Identify which cell holds the provided text, then report its (x, y) central coordinate. 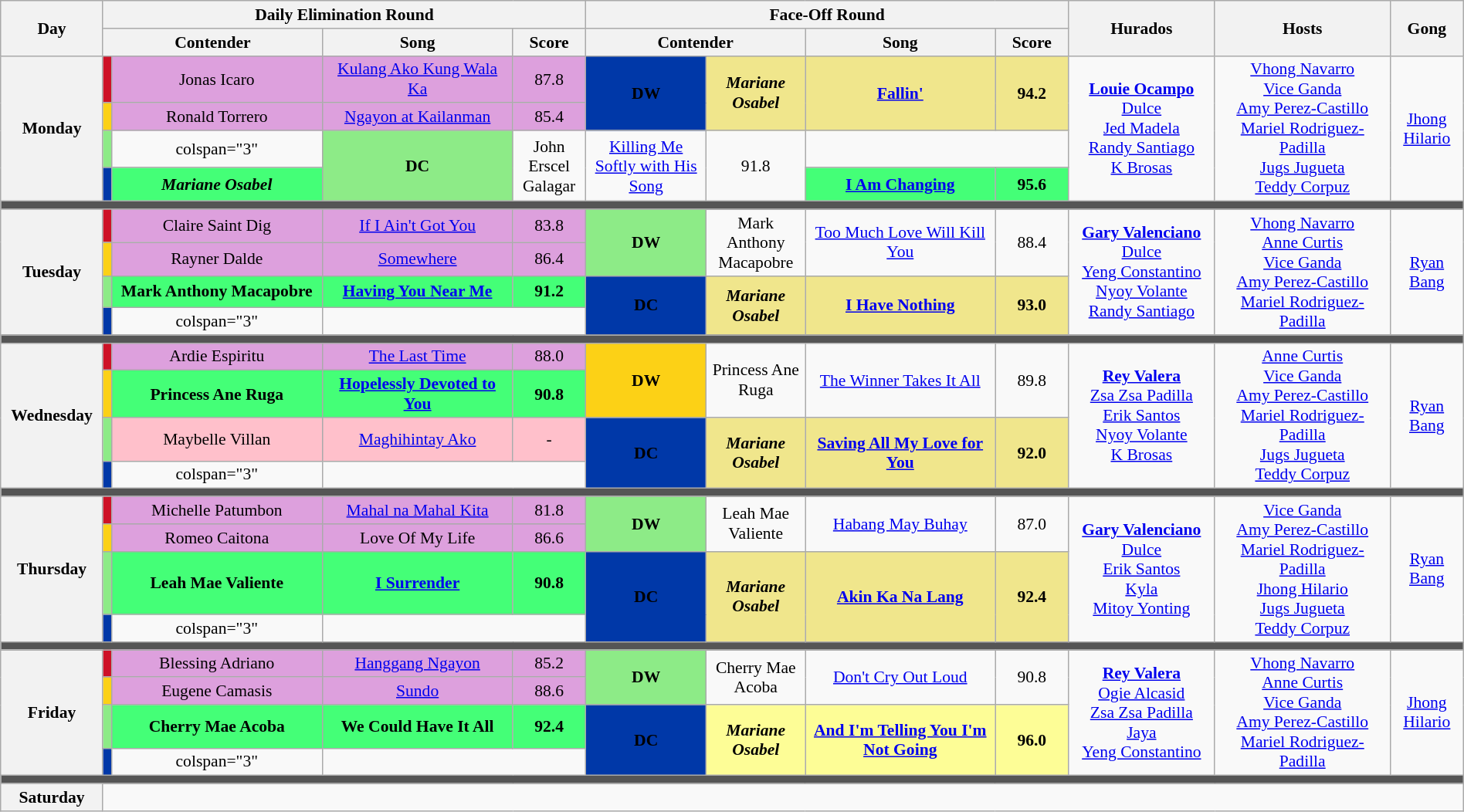
Thursday (53, 570)
87.8 (550, 79)
Ronald Torrero (216, 117)
Rayner Dalde (216, 259)
Hurados (1141, 28)
Somewhere (417, 259)
Monday (53, 128)
Saturday (53, 797)
94.2 (1032, 93)
Hopelessly Devoted to You (417, 394)
Fallin' (900, 93)
The Last Time (417, 357)
Rey ValeraZsa Zsa PadillaErik SantosNyoy VolanteK Brosas (1141, 415)
Louie OcampoDulceJed MadelaRandy SantiagoK Brosas (1141, 128)
And I'm Telling You I'm Not Going (900, 740)
88.6 (550, 692)
Tuesday (53, 272)
I Have Nothing (900, 306)
Rey ValeraOgie AlcasidZsa Zsa PadillaJayaYeng Constantino (1141, 713)
85.4 (550, 117)
91.8 (756, 166)
Love Of My Life (417, 538)
95.6 (1032, 185)
Vhong NavarroVice GandaAmy Perez-CastilloMariel Rodriguez-PadillaJugs JuguetaTeddy Corpuz (1302, 128)
96.0 (1032, 740)
89.8 (1032, 380)
- (550, 439)
Kulang Ako Kung Wala Ka (417, 79)
Ngayon at Kailanman (417, 117)
Anne CurtisVice GandaAmy Perez-CastilloMariel Rodriguez-PadillaJugs JuguetaTeddy Corpuz (1302, 415)
92.0 (1032, 453)
Akin Ka Na Lang (900, 596)
Having You Near Me (417, 292)
Sundo (417, 692)
Hanggang Ngayon (417, 664)
88.0 (550, 357)
Face-Off Round (826, 15)
93.0 (1032, 306)
The Winner Takes It All (900, 380)
86.6 (550, 538)
Maybelle Villan (216, 439)
Blessing Adriano (216, 664)
Gary ValencianoDulceYeng ConstantinoNyoy VolanteRandy Santiago (1141, 272)
Saving All My Love for You (900, 453)
Too Much Love Will Kill You (900, 242)
Killing Me Softly with His Song (646, 166)
We Could Have It All (417, 726)
86.4 (550, 259)
Vice GandaAmy Perez-CastilloMariel Rodriguez-PadillaJhong HilarioJugs JuguetaTeddy Corpuz (1302, 570)
Maghihintay Ako (417, 439)
87.0 (1032, 523)
Claire Saint Dig (216, 225)
Friday (53, 713)
Day (53, 28)
Daily Elimination Round (344, 15)
Gong (1427, 28)
91.2 (550, 292)
83.8 (550, 225)
Wednesday (53, 415)
Mahal na Mahal Kita (417, 510)
85.2 (550, 664)
I Am Changing (900, 185)
Ardie Espiritu (216, 357)
John Erscel Galagar (550, 166)
81.8 (550, 510)
I Surrender (417, 583)
Michelle Patumbon (216, 510)
88.4 (1032, 242)
Don't Cry Out Loud (900, 678)
Hosts (1302, 28)
Gary ValencianoDulceErik SantosKylaMitoy Yonting (1141, 570)
Romeo Caitona (216, 538)
If I Ain't Got You (417, 225)
Jonas Icaro (216, 79)
Eugene Camasis (216, 692)
Habang May Buhay (900, 523)
